Return (X, Y) of the center of cell containing provided text 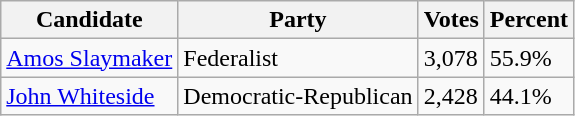
Amos Slaymaker (90, 58)
John Whiteside (90, 96)
55.9% (528, 58)
Democratic-Republican (298, 96)
2,428 (451, 96)
Party (298, 20)
Percent (528, 20)
44.1% (528, 96)
Federalist (298, 58)
Votes (451, 20)
Candidate (90, 20)
3,078 (451, 58)
